Search for the cell housing the specified text and yield its [x, y] center coordinate. 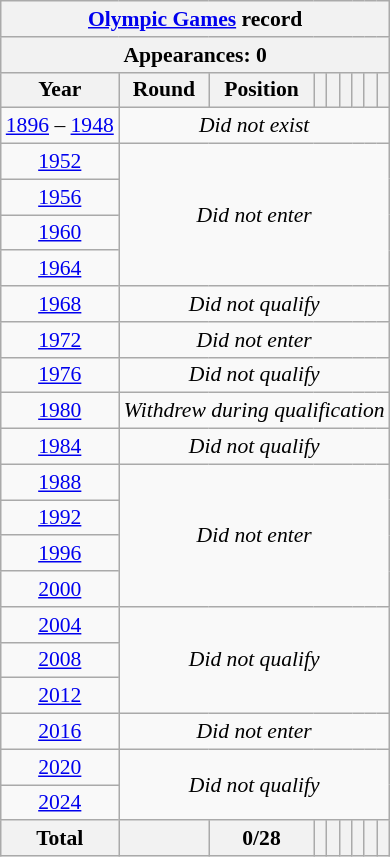
1960 [60, 233]
1896 – 1948 [60, 126]
1956 [60, 197]
1992 [60, 518]
1988 [60, 482]
2024 [60, 803]
2004 [60, 625]
0/28 [262, 839]
1976 [60, 375]
2016 [60, 732]
2000 [60, 589]
Appearances: 0 [196, 55]
2012 [60, 696]
1984 [60, 447]
Olympic Games record [196, 19]
2020 [60, 767]
Round [164, 90]
Did not exist [254, 126]
Total [60, 839]
1964 [60, 269]
Withdrew during qualification [254, 411]
Position [262, 90]
1952 [60, 162]
2008 [60, 660]
1972 [60, 340]
1996 [60, 554]
Year [60, 90]
1968 [60, 304]
1980 [60, 411]
